Determine the (x, y) coordinate at the center of the cell enclosing the given text.  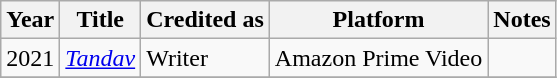
2021 (30, 58)
Year (30, 20)
Amazon Prime Video (378, 58)
Platform (378, 20)
Writer (206, 58)
Title (100, 20)
Tandav (100, 58)
Notes (522, 20)
Credited as (206, 20)
